Capture the cell that displays the provided text and extract its [x, y] central coordinate. 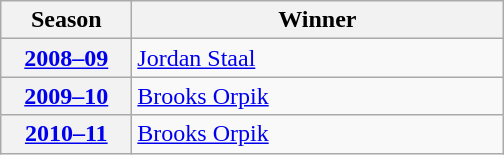
Season [66, 20]
Jordan Staal [318, 58]
2008–09 [66, 58]
2009–10 [66, 96]
Winner [318, 20]
2010–11 [66, 134]
